Find where the given text appears and provide that cell's center as (x, y) coordinate. 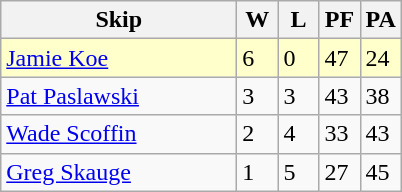
38 (380, 96)
6 (258, 58)
24 (380, 58)
Wade Scoffin (119, 134)
Jamie Koe (119, 58)
PF (340, 20)
27 (340, 172)
PA (380, 20)
Greg Skauge (119, 172)
4 (298, 134)
L (298, 20)
0 (298, 58)
45 (380, 172)
2 (258, 134)
47 (340, 58)
33 (340, 134)
Skip (119, 20)
5 (298, 172)
W (258, 20)
Pat Paslawski (119, 96)
1 (258, 172)
